Locate the cell with the specified text and output its (X, Y) center coordinate. 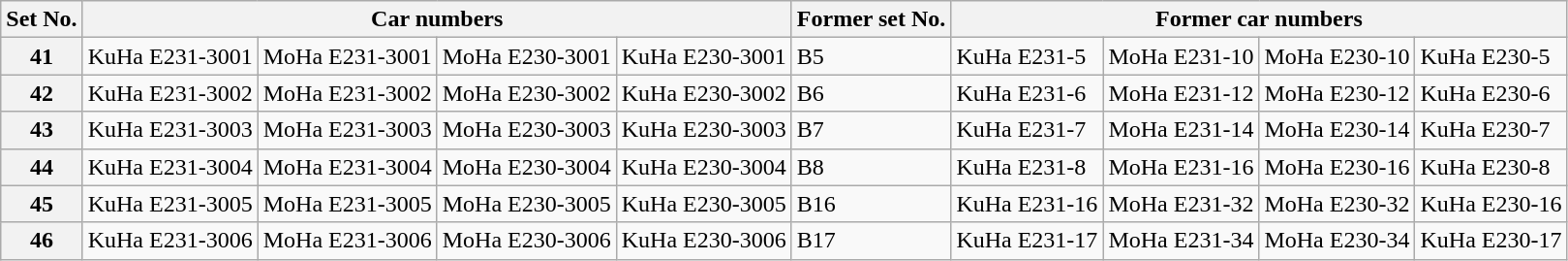
KuHa E231-17 (1027, 241)
B6 (872, 93)
MoHa E231-3002 (347, 93)
KuHa E231-7 (1027, 130)
Car numbers (437, 19)
MoHa E231-3006 (347, 241)
MoHa E230-3006 (527, 241)
KuHa E231-3002 (170, 93)
KuHa E230-3005 (703, 204)
KuHa E231-3006 (170, 241)
B17 (872, 241)
MoHa E230-3004 (527, 167)
KuHa E230-6 (1491, 93)
MoHa E231-34 (1182, 241)
B7 (872, 130)
MoHa E230-32 (1337, 204)
MoHa E230-12 (1337, 93)
Former car numbers (1259, 19)
KuHa E230-3003 (703, 130)
MoHa E231-3003 (347, 130)
KuHa E231-3001 (170, 56)
KuHa E230-17 (1491, 241)
KuHa E230-8 (1491, 167)
MoHa E231-16 (1182, 167)
MoHa E231-3004 (347, 167)
MoHa E231-10 (1182, 56)
MoHa E231-3005 (347, 204)
MoHa E230-10 (1337, 56)
B16 (872, 204)
MoHa E230-16 (1337, 167)
41 (42, 56)
KuHa E231-3004 (170, 167)
KuHa E230-16 (1491, 204)
KuHa E231-5 (1027, 56)
KuHa E230-3006 (703, 241)
MoHa E230-3001 (527, 56)
Former set No. (872, 19)
KuHa E230-3004 (703, 167)
45 (42, 204)
44 (42, 167)
KuHa E231-3003 (170, 130)
KuHa E231-8 (1027, 167)
MoHa E230-3005 (527, 204)
MoHa E231-3001 (347, 56)
B8 (872, 167)
KuHa E230-7 (1491, 130)
KuHa E230-3001 (703, 56)
46 (42, 241)
43 (42, 130)
MoHa E231-32 (1182, 204)
KuHa E231-16 (1027, 204)
MoHa E230-3002 (527, 93)
B5 (872, 56)
MoHa E231-14 (1182, 130)
KuHa E230-5 (1491, 56)
KuHa E231-6 (1027, 93)
MoHa E230-14 (1337, 130)
KuHa E231-3005 (170, 204)
MoHa E230-34 (1337, 241)
42 (42, 93)
Set No. (42, 19)
MoHa E230-3003 (527, 130)
MoHa E231-12 (1182, 93)
KuHa E230-3002 (703, 93)
